For the text-containing cell, return its midpoint in (x, y) coordinate format. 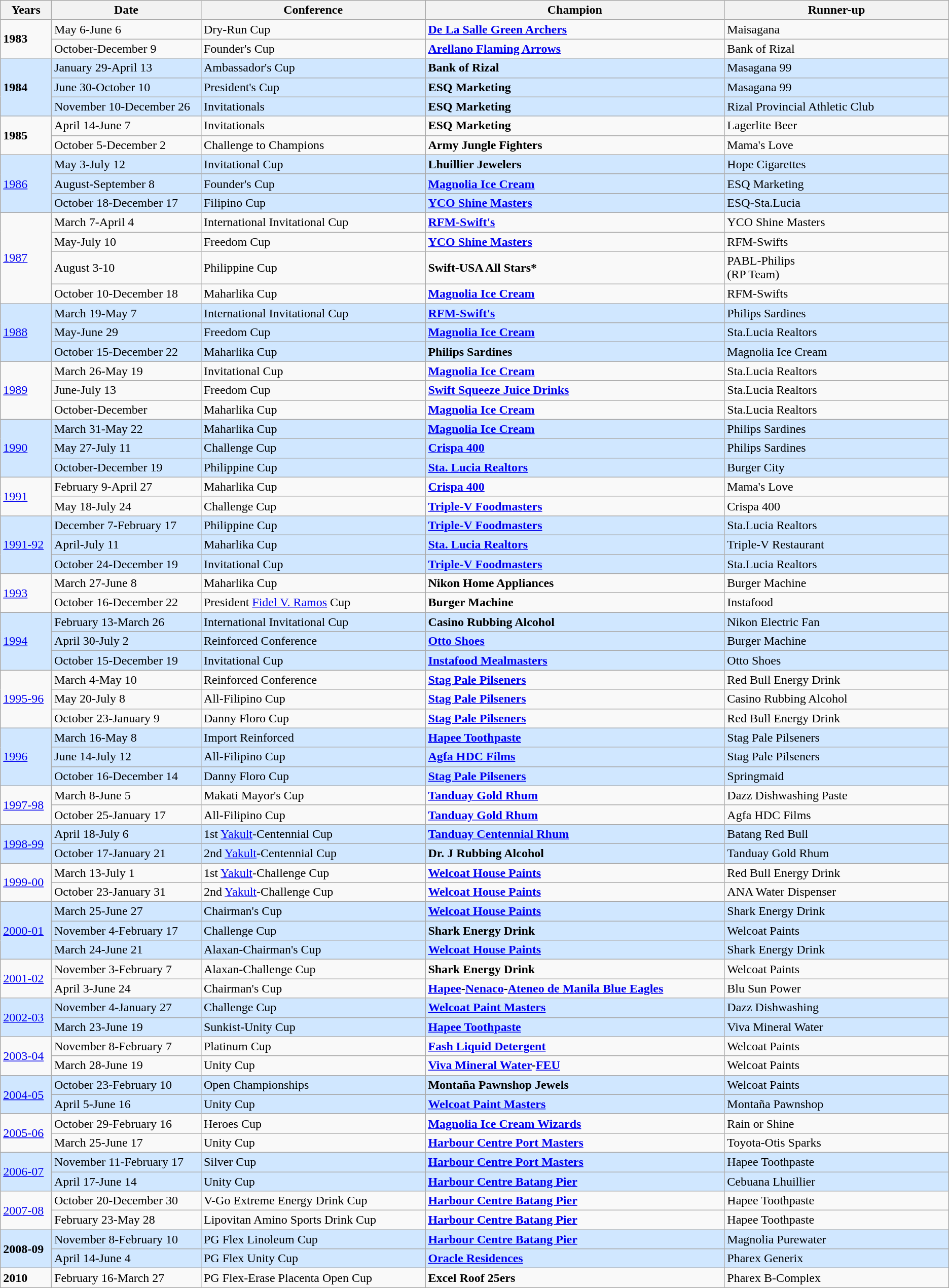
1995-96 (26, 699)
November 10-December 26 (127, 106)
1987 (26, 257)
2005-06 (26, 1133)
March 28-June 19 (127, 1065)
Batang Red Bull (836, 834)
October-December 19 (127, 467)
October 20-December 30 (127, 1201)
PG Flex Linoleum Cup (313, 1239)
PG Flex Unity Cup (313, 1259)
March 13-July 1 (127, 872)
President Fidel V. Ramos Cup (313, 603)
2002-03 (26, 1017)
Alaxan-Chairman's Cup (313, 950)
October-December (127, 410)
May 18-July 24 (127, 506)
April 17-June 14 (127, 1182)
October 23-January 31 (127, 892)
Challenge to Champions (313, 145)
2nd Yakult-Centennial Cup (313, 853)
April 5-June 16 (127, 1104)
1985 (26, 135)
1st Yakult-Centennial Cup (313, 834)
Viva Mineral Water (836, 1027)
Montaña Pawnshop Jewels (575, 1085)
Dr. J Rubbing Alcohol (575, 853)
Burger City (836, 467)
1997-98 (26, 805)
March 8-June 5 (127, 795)
October 23-January 9 (127, 718)
1994 (26, 641)
Viva Mineral Water-FEU (575, 1065)
2001-02 (26, 979)
Import Reinforced (313, 738)
Conference (313, 10)
March 24-June 21 (127, 950)
1996 (26, 757)
Alaxan-Challenge Cup (313, 969)
2007-08 (26, 1210)
Maisagana (836, 29)
October 24-December 19 (127, 564)
Hope Cigarettes (836, 164)
Triple-V Restaurant (836, 544)
March 4-May 10 (127, 680)
May 20-July 8 (127, 699)
Magnolia Ice Cream Wizards (575, 1123)
Champion (575, 10)
October 18-December 17 (127, 203)
March 26-May 19 (127, 371)
March 25-June 17 (127, 1143)
Hapee-Nenaco-Ateneo de Manila Blue Eagles (575, 988)
Pharex Generix (836, 1259)
May 3-July 12 (127, 164)
2008-09 (26, 1249)
March 16-May 8 (127, 738)
Instafood (836, 603)
2006-07 (26, 1171)
Springmaid (836, 776)
April 14-June 7 (127, 126)
1986 (26, 183)
Lhuillier Jewelers (575, 164)
February 16-March 27 (127, 1278)
March 7-April 4 (127, 222)
1998-99 (26, 843)
1990 (26, 448)
Dazz Dishwashing (836, 1008)
2000-01 (26, 931)
1991 (26, 496)
May-June 29 (127, 333)
April 18-July 6 (127, 834)
Makati Mayor's Cup (313, 795)
1988 (26, 333)
October-December 9 (127, 49)
October 10-December 18 (127, 294)
November 4-February 17 (127, 931)
October 16-December 22 (127, 603)
May-July 10 (127, 242)
Sunkist-Unity Cup (313, 1027)
Years (26, 10)
October 29-February 16 (127, 1123)
August-September 8 (127, 183)
Open Championships (313, 1085)
Blu Sun Power (836, 988)
October 5-December 2 (127, 145)
1st Yakult-Challenge Cup (313, 872)
Lipovitan Amino Sports Drink Cup (313, 1220)
October 25-January 17 (127, 815)
PG Flex-Erase Placenta Open Cup (313, 1278)
October 23-February 10 (127, 1085)
2nd Yakult-Challenge Cup (313, 892)
November 8-February 7 (127, 1046)
Runner-up (836, 10)
February 9-April 27 (127, 487)
Instafood Mealmasters (575, 660)
2003-04 (26, 1056)
June 30-October 10 (127, 87)
1999-00 (26, 882)
November 4-January 27 (127, 1008)
November 8-February 10 (127, 1239)
Swift-USA All Stars* (575, 268)
March 27-June 8 (127, 583)
May 6-June 6 (127, 29)
Pharex B-Complex (836, 1278)
Ambassador's Cup (313, 68)
April 30-July 2 (127, 641)
1993 (26, 593)
2004-05 (26, 1094)
November 3-February 7 (127, 969)
October 15-December 19 (127, 660)
1989 (26, 390)
October 17-January 21 (127, 853)
President's Cup (313, 87)
Magnolia Purewater (836, 1239)
December 7-February 17 (127, 525)
February 13-March 26 (127, 622)
Heroes Cup (313, 1123)
Date (127, 10)
Arellano Flaming Arrows (575, 49)
April 3-June 24 (127, 988)
Rizal Provincial Athletic Club (836, 106)
November 11-February 17 (127, 1162)
Nikon Electric Fan (836, 622)
Dazz Dishwashing Paste (836, 795)
Lagerlite Beer (836, 126)
Montaña Pawnshop (836, 1104)
1984 (26, 87)
June-July 13 (127, 390)
Swift Squeeze Juice Drinks (575, 390)
October 16-December 14 (127, 776)
Excel Roof 25ers (575, 1278)
October 15-December 22 (127, 352)
V-Go Extreme Energy Drink Cup (313, 1201)
April 14-June 4 (127, 1259)
Rain or Shine (836, 1123)
March 19-May 7 (127, 313)
ESQ-Sta.Lucia (836, 203)
May 27-July 11 (127, 448)
Tanduay Centennial Rhum (575, 834)
Filipino Cup (313, 203)
February 23-May 28 (127, 1220)
1991-92 (26, 544)
ANA Water Dispenser (836, 892)
Toyota-Otis Sparks (836, 1143)
Fash Liquid Detergent (575, 1046)
Cebuana Lhuillier (836, 1182)
Nikon Home Appliances (575, 583)
Dry-Run Cup (313, 29)
January 29-April 13 (127, 68)
1983 (26, 39)
Oracle Residences (575, 1259)
March 25-June 27 (127, 911)
June 14-July 12 (127, 757)
March 23-June 19 (127, 1027)
April-July 11 (127, 544)
De La Salle Green Archers (575, 29)
August 3-10 (127, 268)
PABL-Philips (RP Team) (836, 268)
Army Jungle Fighters (575, 145)
Silver Cup (313, 1162)
March 31-May 22 (127, 429)
2010 (26, 1278)
Platinum Cup (313, 1046)
